Locate the cell with the specified text and output its (x, y) center coordinate. 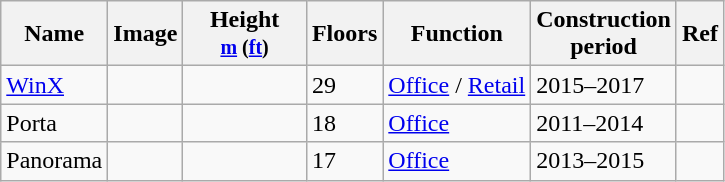
2011–2014 (604, 123)
29 (344, 85)
2015–2017 (604, 85)
Ref (700, 34)
17 (344, 161)
Porta (54, 123)
Constructionperiod (604, 34)
Heightm (ft) (245, 34)
WinX (54, 85)
Office / Retail (457, 85)
Image (146, 34)
Panorama (54, 161)
Floors (344, 34)
Name (54, 34)
2013–2015 (604, 161)
18 (344, 123)
Function (457, 34)
